Locate the cell with the specified text and output its [x, y] center coordinate. 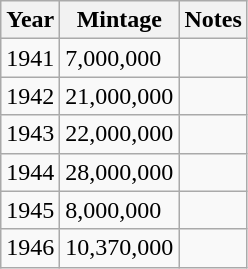
7,000,000 [120, 58]
1946 [30, 248]
8,000,000 [120, 210]
1941 [30, 58]
1945 [30, 210]
1943 [30, 134]
21,000,000 [120, 96]
22,000,000 [120, 134]
10,370,000 [120, 248]
1942 [30, 96]
Year [30, 20]
1944 [30, 172]
Notes [213, 20]
Mintage [120, 20]
28,000,000 [120, 172]
